Provide the (X, Y) coordinate of the cell's center where the given text is located.  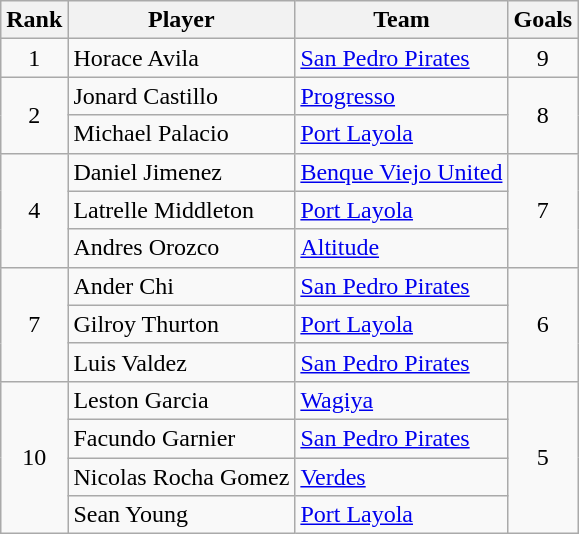
10 (34, 457)
Luis Valdez (182, 362)
Jonard Castillo (182, 96)
Latrelle Middleton (182, 210)
Nicolas Rocha Gomez (182, 477)
Player (182, 20)
Altitude (402, 248)
5 (543, 457)
Rank (34, 20)
6 (543, 324)
Goals (543, 20)
Team (402, 20)
Michael Palacio (182, 134)
Andres Orozco (182, 248)
Ander Chi (182, 286)
8 (543, 115)
Benque Viejo United (402, 172)
Wagiya (402, 400)
Leston Garcia (182, 400)
Facundo Garnier (182, 438)
Verdes (402, 477)
Daniel Jimenez (182, 172)
Sean Young (182, 515)
2 (34, 115)
1 (34, 58)
9 (543, 58)
Gilroy Thurton (182, 324)
4 (34, 210)
Horace Avila (182, 58)
Progresso (402, 96)
